Return (x, y) of the center of cell containing provided text 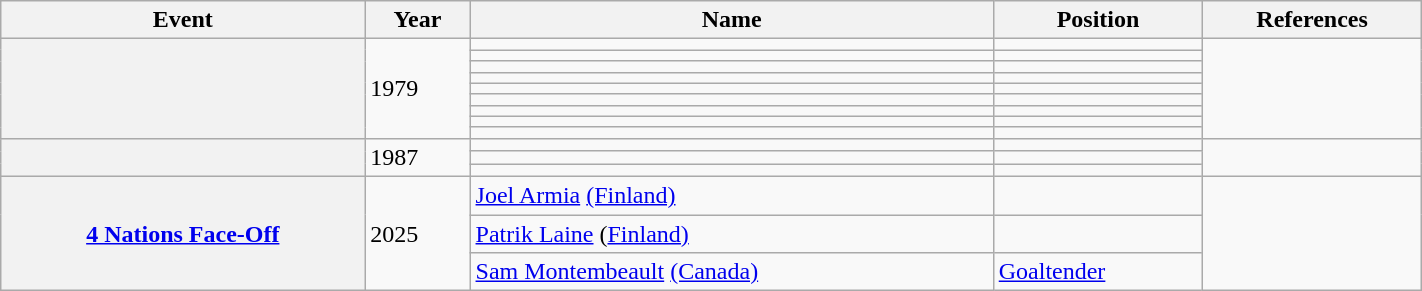
Sam Montembeault (Canada) (732, 272)
4 Nations Face-Off (183, 233)
2025 (418, 233)
Patrik Laine (Finland) (732, 233)
1987 (418, 157)
1979 (418, 89)
Event (183, 20)
Goaltender (1098, 272)
Position (1098, 20)
References (1312, 20)
Year (418, 20)
Joel Armia (Finland) (732, 195)
Name (732, 20)
